Scan for the cell matching the given text and deliver its [X, Y] coordinate at center. 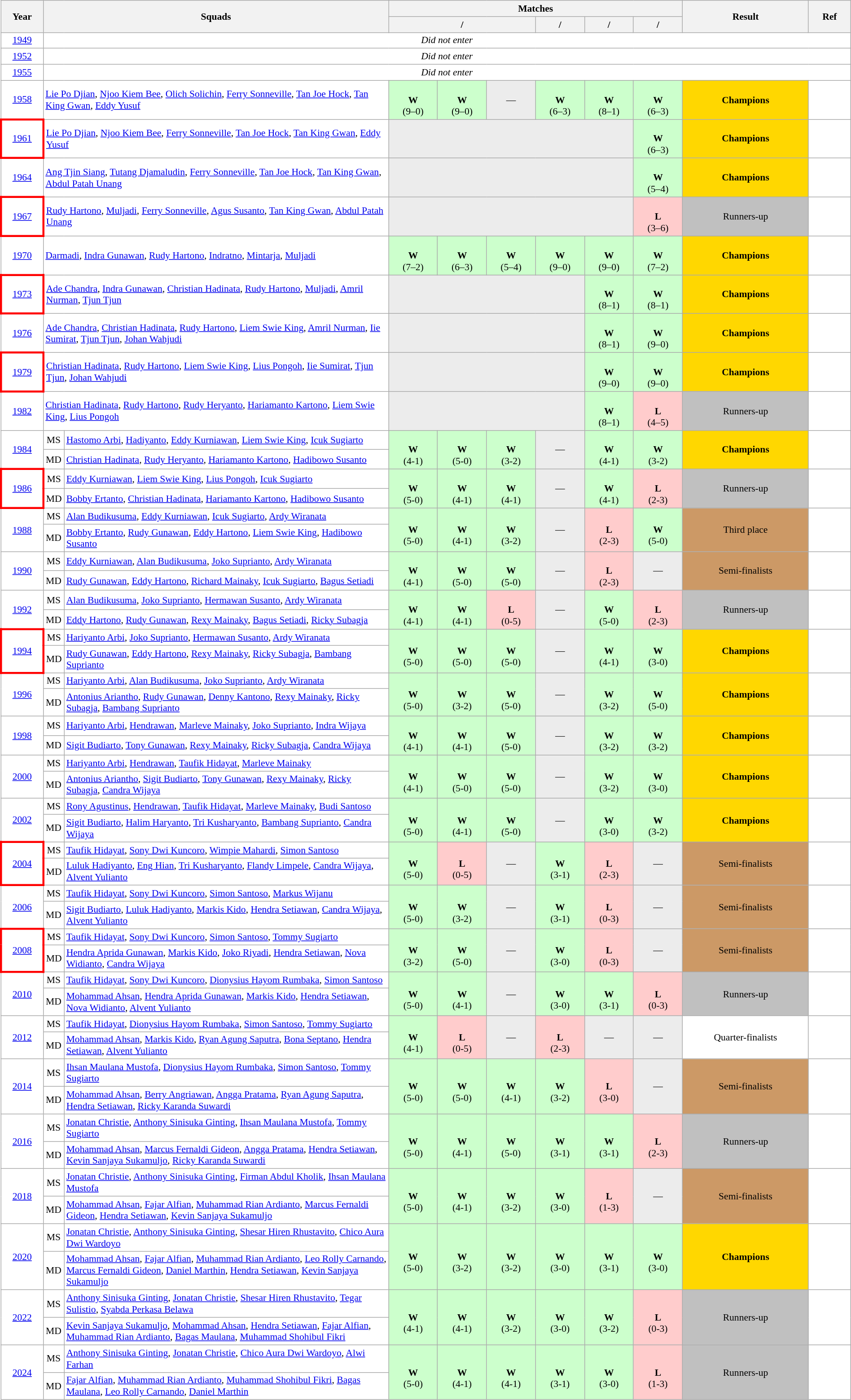
1990 [22, 571]
Squads [216, 16]
Mohammad Ahsan, Markis Kido, Ryan Agung Saputra, Bona Septano, Hendra Setiawan, Alvent Yulianto [226, 1045]
1970 [22, 256]
Hariyanto Arbi, Joko Suprianto, Hermawan Susanto, Ardy Wiranata [226, 637]
L(3-0) [609, 1087]
1984 [22, 450]
Fajar Alfian, Muhammad Rian Ardianto, Muhammad Shohibul Fikri, Bagas Maulana, Leo Rolly Carnando, Daniel Marthin [226, 1386]
Christian Hadinata, Rudy Hartono, Rudy Heryanto, Hariamanto Kartono, Liem Swie King, Lius Pongoh [216, 411]
1964 [22, 178]
1986 [22, 489]
2006 [22, 908]
Eddy Kurniawan, Alan Budikusuma, Joko Suprianto, Ardy Wiranata [226, 561]
1982 [22, 411]
Third place [746, 530]
2004 [22, 864]
Sigit Budiarto, Luluk Hadiyanto, Markis Kido, Hendra Setiawan, Candra Wijaya, Alvent Yulianto [226, 915]
1976 [22, 333]
Christian Hadinata, Rudy Heryanto, Hariamanto Kartono, Hadibowo Susanto [226, 460]
Result [746, 16]
2008 [22, 951]
Christian Hadinata, Rudy Hartono, Liem Swie King, Lius Pongoh, Iie Sumirat, Tjun Tjun, Johan Wahjudi [216, 373]
Anthony Sinisuka Ginting, Jonatan Christie, Shesar Hiren Rhustavito, Tegar Sulistio, Syabda Perkasa Belawa [226, 1303]
Sigit Budiarto, Halim Haryanto, Tri Kusharyanto, Bambang Suprianto, Candra Wijaya [226, 829]
Ref [829, 16]
L(3–6) [658, 216]
1967 [22, 216]
Antonius Ariantho, Rudy Gunawan, Denny Kantono, Rexy Mainaky, Ricky Subagja, Bambang Suprianto [226, 703]
Ang Tjin Siang, Tutang Djamaludin, Ferry Sonneville, Tan Joe Hock, Tan King Gwan, Abdul Patah Unang [216, 178]
2024 [22, 1372]
Taufik Hidayat, Sony Dwi Kuncoro, Wimpie Mahardi, Simon Santoso [226, 850]
Rudy Gunawan, Eddy Hartono, Richard Mainaky, Icuk Sugiarto, Bagus Setiadi [226, 581]
Mohammad Ahsan, Berry Angriawan, Angga Pratama, Ryan Agung Saputra, Hendra Setiawan, Ricky Karanda Suwardi [226, 1101]
Luluk Hadiyanto, Eng Hian, Tri Kusharyanto, Flandy Limpele, Candra Wijaya, Alvent Yulianto [226, 872]
Taufik Hidayat, Sony Dwi Kuncoro, Simon Santoso, Markus Wijanu [226, 894]
Jonatan Christie, Anthony Sinisuka Ginting, Firman Abdul Kholik, Ihsan Maulana Mustofa [226, 1182]
Eddy Hartono, Rudy Gunawan, Rexy Mainaky, Bagus Setiadi, Ricky Subagja [226, 619]
Sigit Budiarto, Tony Gunawan, Rexy Mainaky, Ricky Subagja, Candra Wijaya [226, 745]
1996 [22, 695]
1949 [22, 40]
Hendra Aprida Gunawan, Markis Kido, Joko Riyadi, Hendra Setiawan, Nova Widianto, Candra Wijaya [226, 959]
1973 [22, 294]
Kevin Sanjaya Sukamuljo, Mohammad Ahsan, Hendra Setiawan, Fajar Alfian, Muhammad Rian Ardianto, Bagas Maulana, Muhammad Shohibul Fikri [226, 1331]
Antonius Ariantho, Sigit Budiarto, Tony Gunawan, Rexy Mainaky, Ricky Subagja, Candra Wijaya [226, 785]
Ade Chandra, Indra Gunawan, Christian Hadinata, Rudy Hartono, Muljadi, Amril Nurman, Tjun Tjun [216, 294]
Quarter-finalists [746, 1038]
2010 [22, 994]
Matches [536, 9]
Hariyanto Arbi, Hendrawan, Marleve Mainaky, Joko Suprianto, Indra Wijaya [226, 726]
Rudy Gunawan, Eddy Hartono, Rexy Mainaky, Ricky Subagja, Bambang Suprianto [226, 659]
1994 [22, 651]
Lie Po Djian, Njoo Kiem Bee, Ferry Sonneville, Tan Joe Hock, Tan King Gwan, Eddy Yusuf [216, 139]
Taufik Hidayat, Dionysius Hayom Rumbaka, Simon Santoso, Tommy Sugiarto [226, 1024]
Rudy Hartono, Muljadi, Ferry Sonneville, Agus Susanto, Tan King Gwan, Abdul Patah Unang [216, 216]
Hariyanto Arbi, Alan Budikusuma, Joko Suprianto, Ardy Wiranata [226, 681]
Mohammad Ahsan, Fajar Alfian, Muhammad Rian Ardianto, Marcus Fernaldi Gideon, Hendra Setiawan, Kevin Sanjaya Sukamuljo [226, 1210]
1958 [22, 100]
2016 [22, 1141]
L(4–5) [658, 411]
Hastomo Arbi, Hadiyanto, Eddy Kurniawan, Liem Swie King, Icuk Sugiarto [226, 440]
1979 [22, 373]
2018 [22, 1196]
Bobby Ertanto, Rudy Gunawan, Eddy Hartono, Liem Swie King, Hadibowo Susanto [226, 538]
2022 [22, 1317]
1961 [22, 139]
Eddy Kurniawan, Liem Swie King, Lius Pongoh, Icuk Sugiarto [226, 479]
Ade Chandra, Christian Hadinata, Rudy Hartono, Liem Swie King, Amril Nurman, Iie Sumirat, Tjun Tjun, Johan Wahjudi [216, 333]
1998 [22, 736]
1988 [22, 530]
Hariyanto Arbi, Hendrawan, Taufik Hidayat, Marleve Mainaky [226, 763]
Taufik Hidayat, Sony Dwi Kuncoro, Simon Santoso, Tommy Sugiarto [226, 937]
Mohammad Ahsan, Hendra Aprida Gunawan, Markis Kido, Hendra Setiawan, Nova Widianto, Alvent Yulianto [226, 1002]
1952 [22, 57]
Alan Budikusuma, Joko Suprianto, Hermawan Susanto, Ardy Wiranata [226, 601]
Darmadi, Indra Gunawan, Rudy Hartono, Indratno, Mintarja, Muljadi [216, 256]
2020 [22, 1257]
1992 [22, 610]
2012 [22, 1038]
Taufik Hidayat, Sony Dwi Kuncoro, Dionysius Hayom Rumbaka, Simon Santoso [226, 980]
Bobby Ertanto, Christian Hadinata, Hariamanto Kartono, Hadibowo Susanto [226, 498]
Ihsan Maulana Mustofa, Dionysius Hayom Rumbaka, Simon Santoso, Tommy Sugiarto [226, 1073]
Anthony Sinisuka Ginting, Jonatan Christie, Chico Aura Dwi Wardoyo, Alwi Farhan [226, 1358]
1955 [22, 73]
2002 [22, 821]
Mohammad Ahsan, Marcus Fernaldi Gideon, Angga Pratama, Hendra Setiawan, Kevin Sanjaya Sukamuljo, Ricky Karanda Suwardi [226, 1155]
Alan Budikusuma, Eddy Kurniawan, Icuk Sugiarto, Ardy Wiranata [226, 516]
Jonatan Christie, Anthony Sinisuka Ginting, Ihsan Maulana Mustofa, Tommy Sugiarto [226, 1128]
2014 [22, 1087]
Year [22, 16]
2000 [22, 777]
Rony Agustinus, Hendrawan, Taufik Hidayat, Marleve Mainaky, Budi Santoso [226, 807]
Jonatan Christie, Anthony Sinisuka Ginting, Shesar Hiren Rhustavito, Chico Aura Dwi Wardoyo [226, 1237]
Lie Po Djian, Njoo Kiem Bee, Olich Solichin, Ferry Sonneville, Tan Joe Hock, Tan King Gwan, Eddy Yusuf [216, 100]
